Pinpoint the cell where the given text exists, returning its (x, y) midpoint coordinate. 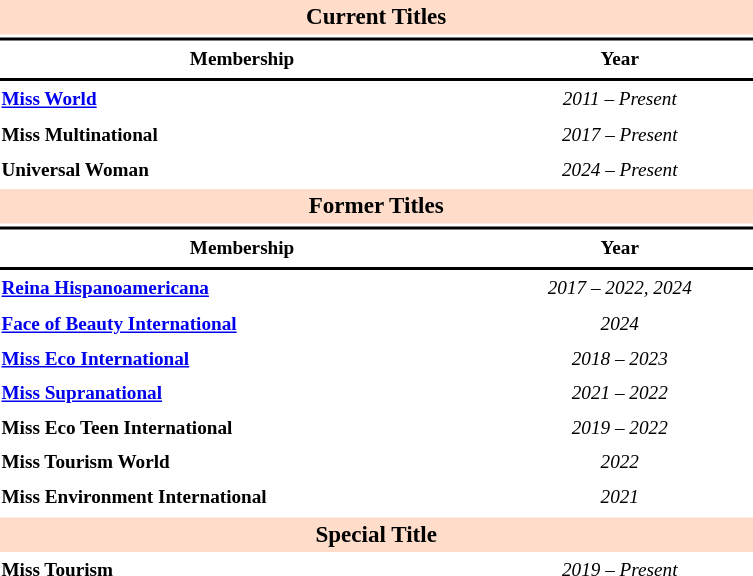
2018 – 2023 (620, 359)
2017 – Present (620, 135)
Miss Multinational (242, 135)
Universal Woman (242, 170)
Former Titles (376, 206)
Special Title (376, 534)
Face of Beauty International (242, 324)
2019 – 2022 (620, 429)
Current Titles (376, 18)
2017 – 2022, 2024 (620, 289)
Miss Eco International (242, 359)
Miss Tourism World (242, 463)
Miss Environment International (242, 498)
Reina Hispanoamericana (242, 289)
2011 – Present (620, 101)
Miss Supranational (242, 394)
2021 – 2022 (620, 394)
2022 (620, 463)
2024 – Present (620, 170)
Miss Eco Teen International (242, 429)
Miss World (242, 101)
2021 (620, 498)
2024 (620, 324)
